Return (X, Y) of the center of cell containing provided text 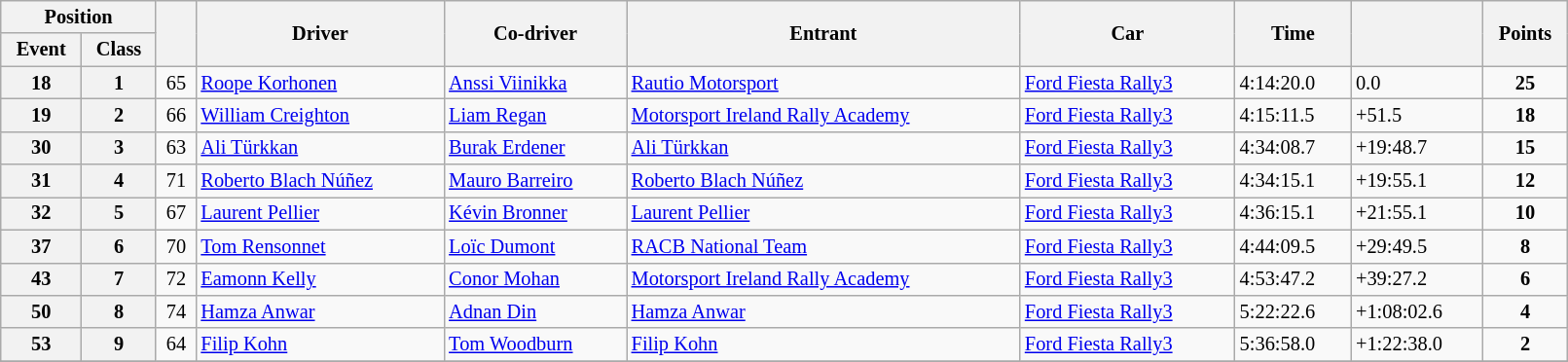
Tom Rensonnet (319, 246)
Co-driver (535, 33)
Kévin Bronner (535, 213)
50 (41, 311)
+39:27.2 (1417, 279)
RACB National Team (823, 246)
5 (119, 213)
1 (119, 83)
Position (79, 17)
63 (175, 148)
Mauro Barreiro (535, 181)
+1:22:38.0 (1417, 344)
37 (41, 246)
Time (1293, 33)
Class (119, 50)
67 (175, 213)
71 (175, 181)
Burak Erdener (535, 148)
32 (41, 213)
Conor Mohan (535, 279)
72 (175, 279)
4:44:09.5 (1293, 246)
4:34:15.1 (1293, 181)
4:15:11.5 (1293, 115)
+29:49.5 (1417, 246)
Car (1127, 33)
66 (175, 115)
70 (175, 246)
3 (119, 148)
30 (41, 148)
53 (41, 344)
William Creighton (319, 115)
Roope Korhonen (319, 83)
+19:55.1 (1417, 181)
4:14:20.0 (1293, 83)
43 (41, 279)
Liam Regan (535, 115)
12 (1525, 181)
+21:55.1 (1417, 213)
Rautio Motorsport (823, 83)
25 (1525, 83)
5:36:58.0 (1293, 344)
64 (175, 344)
+19:48.7 (1417, 148)
31 (41, 181)
Tom Woodburn (535, 344)
15 (1525, 148)
4:53:47.2 (1293, 279)
+51.5 (1417, 115)
74 (175, 311)
Eamonn Kelly (319, 279)
Event (41, 50)
19 (41, 115)
+1:08:02.6 (1417, 311)
Driver (319, 33)
4:36:15.1 (1293, 213)
Entrant (823, 33)
9 (119, 344)
Points (1525, 33)
Adnan Din (535, 311)
Loïc Dumont (535, 246)
0.0 (1417, 83)
7 (119, 279)
Anssi Viinikka (535, 83)
4:34:08.7 (1293, 148)
10 (1525, 213)
65 (175, 83)
5:22:22.6 (1293, 311)
